Provide the [X, Y] coordinate of the cell's center where the given text is located.  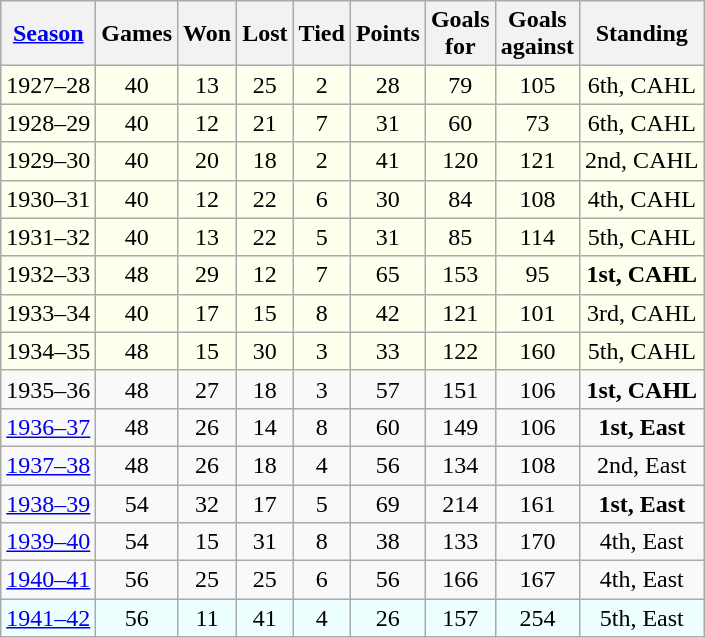
1937–38 [48, 465]
79 [460, 85]
149 [460, 427]
27 [208, 389]
28 [388, 85]
95 [537, 275]
69 [388, 503]
160 [537, 351]
11 [208, 618]
1928–29 [48, 123]
151 [460, 389]
Tied [322, 34]
Season [48, 34]
73 [537, 123]
2nd, East [642, 465]
Goalsagainst [537, 34]
1935–36 [48, 389]
3rd, CAHL [642, 313]
101 [537, 313]
38 [388, 542]
134 [460, 465]
1936–37 [48, 427]
1927–28 [48, 85]
161 [537, 503]
Standing [642, 34]
1932–33 [48, 275]
1938–39 [48, 503]
114 [537, 237]
120 [460, 161]
14 [265, 427]
21 [265, 123]
85 [460, 237]
2nd, CAHL [642, 161]
Goalsfor [460, 34]
167 [537, 580]
42 [388, 313]
Lost [265, 34]
Points [388, 34]
153 [460, 275]
133 [460, 542]
166 [460, 580]
Games [137, 34]
1929–30 [48, 161]
1933–34 [48, 313]
84 [460, 199]
Won [208, 34]
105 [537, 85]
157 [460, 618]
65 [388, 275]
57 [388, 389]
214 [460, 503]
20 [208, 161]
33 [388, 351]
1930–31 [48, 199]
122 [460, 351]
254 [537, 618]
5th, East [642, 618]
32 [208, 503]
29 [208, 275]
1939–40 [48, 542]
1941–42 [48, 618]
170 [537, 542]
1940–41 [48, 580]
1934–35 [48, 351]
4th, CAHL [642, 199]
1931–32 [48, 237]
